Return (x, y) of the center of cell containing provided text 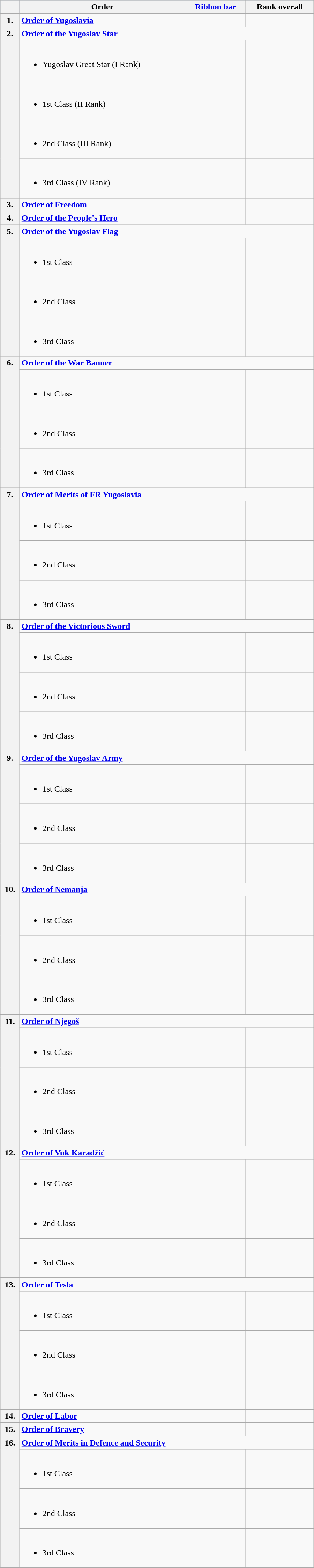
1. (10, 20)
13. (10, 1344)
Order of Bravery (102, 1429)
2nd Class (III Rank) (102, 139)
14. (10, 1416)
7. (10, 553)
Order (102, 7)
Order of Yugoslavia (102, 20)
Order of the Yugoslav Flag (167, 231)
15. (10, 1429)
8. (10, 685)
10. (10, 949)
2. (10, 112)
11. (10, 1080)
Order of Nemanja (167, 890)
3rd Class (IV Rank) (102, 178)
Order of the Yugoslav Star (167, 34)
9. (10, 817)
Order of Merits in Defence and Security (167, 1443)
Order of Njegoš (167, 1021)
12. (10, 1212)
Order of Vuk Karadžić (167, 1153)
4. (10, 218)
Order of Labor (102, 1416)
Yugoslav Great Star (I Rank) (102, 60)
16. (10, 1502)
Order of Tesla (167, 1284)
Ribbon bar (216, 7)
Order of the People's Hero (102, 218)
Order of Merits of FR Yugoslavia (167, 495)
6. (10, 422)
1st Class (II Rank) (102, 99)
5. (10, 290)
Order of Freedom (102, 205)
Order of the Yugoslav Army (167, 758)
3. (10, 205)
Order of the War Banner (167, 363)
Order of the Victorious Sword (167, 626)
Rank overall (280, 7)
